Determine the [X, Y] coordinate at the center of the cell enclosing the given text.  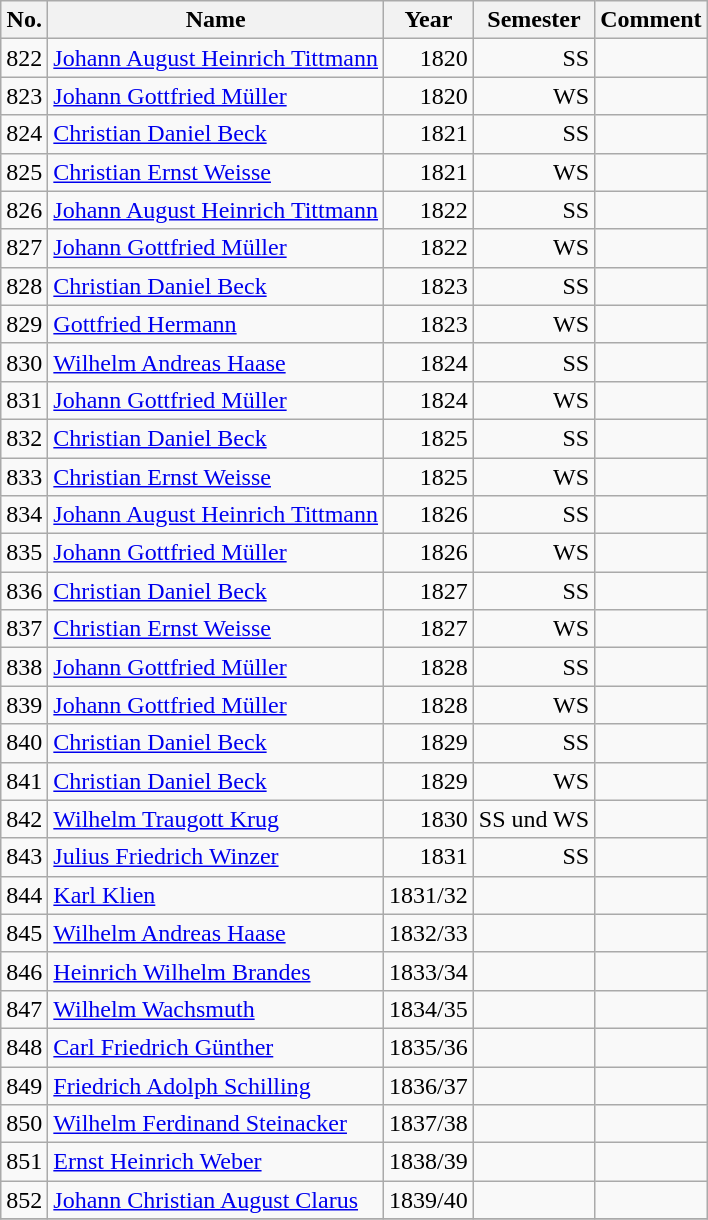
1838/39 [429, 1162]
1831 [429, 857]
Wilhelm Wachsmuth [216, 1009]
Heinrich Wilhelm Brandes [216, 971]
1836/37 [429, 1085]
Gottfried Hermann [216, 324]
841 [24, 781]
847 [24, 1009]
848 [24, 1047]
851 [24, 1162]
1832/33 [429, 933]
Wilhelm Traugott Krug [216, 819]
825 [24, 172]
823 [24, 96]
No. [24, 20]
Julius Friedrich Winzer [216, 857]
828 [24, 286]
822 [24, 58]
846 [24, 971]
837 [24, 629]
Year [429, 20]
1831/32 [429, 895]
833 [24, 477]
1839/40 [429, 1200]
1834/35 [429, 1009]
836 [24, 591]
Semester [534, 20]
850 [24, 1124]
849 [24, 1085]
SS und WS [534, 819]
831 [24, 400]
1833/34 [429, 971]
838 [24, 667]
Carl Friedrich Günther [216, 1047]
1837/38 [429, 1124]
Comment [651, 20]
Ernst Heinrich Weber [216, 1162]
832 [24, 438]
852 [24, 1200]
824 [24, 134]
842 [24, 819]
1835/36 [429, 1047]
843 [24, 857]
Name [216, 20]
829 [24, 324]
840 [24, 743]
844 [24, 895]
Friedrich Adolph Schilling [216, 1085]
826 [24, 210]
835 [24, 553]
Wilhelm Ferdinand Steinacker [216, 1124]
839 [24, 705]
Johann Christian August Clarus [216, 1200]
1830 [429, 819]
830 [24, 362]
827 [24, 248]
Karl Klien [216, 895]
845 [24, 933]
834 [24, 515]
